Pinpoint the cell where the given text exists, returning its [X, Y] midpoint coordinate. 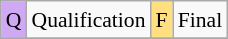
Qualification [89, 20]
F [162, 20]
Q [14, 20]
Final [200, 20]
